Extract the (X, Y) coordinate from the center of the cell holding the provided text.  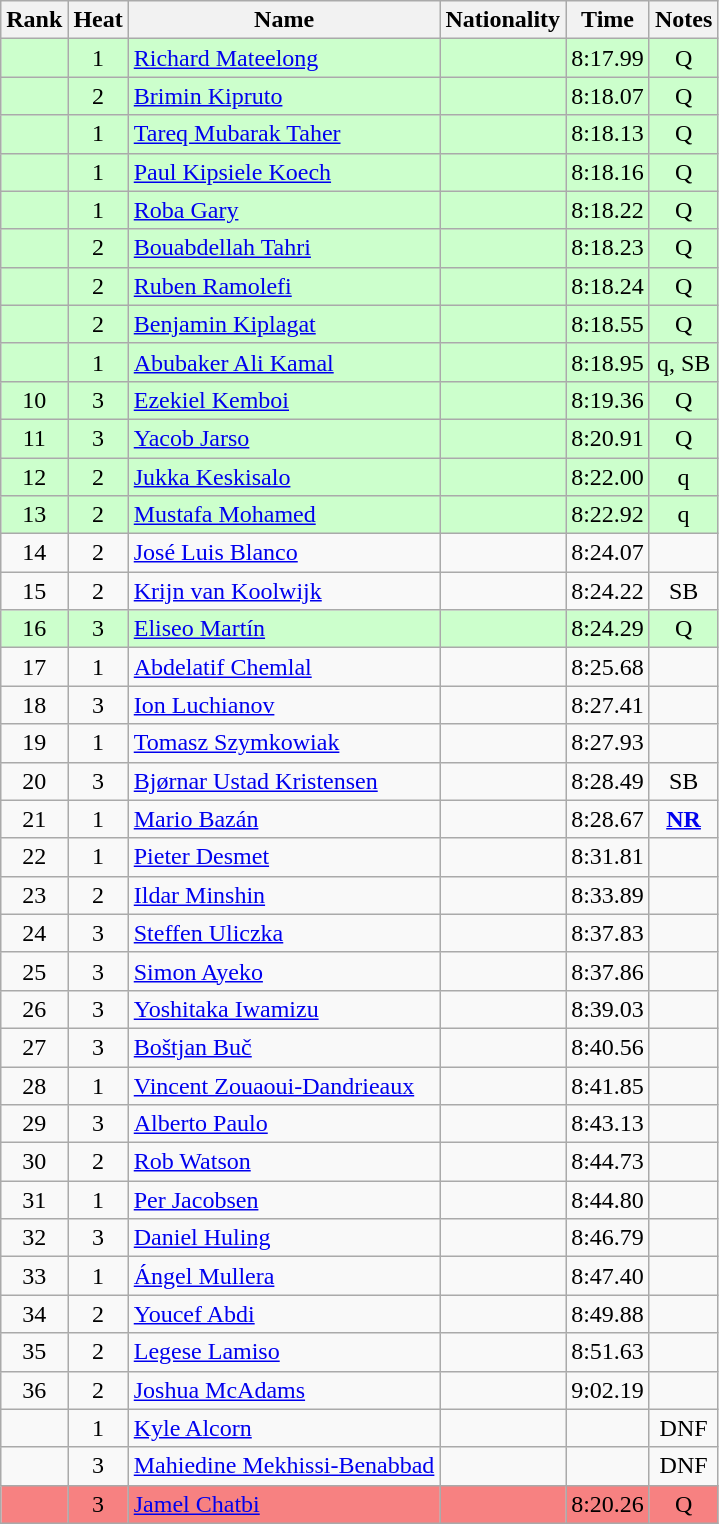
8:22.00 (608, 477)
Youcef Abdi (284, 1314)
Tomasz Szymkowiak (284, 743)
Name (284, 20)
Alberto Paulo (284, 1124)
Eliseo Martín (284, 629)
20 (34, 781)
18 (34, 705)
8:18.55 (608, 324)
8:27.41 (608, 705)
30 (34, 1162)
8:18.16 (608, 172)
Rob Watson (284, 1162)
8:33.89 (608, 895)
8:27.93 (608, 743)
36 (34, 1390)
8:18.07 (608, 96)
8:18.95 (608, 362)
29 (34, 1124)
Roba Gary (284, 210)
Richard Mateelong (284, 58)
Kyle Alcorn (284, 1428)
8:19.36 (608, 400)
25 (34, 971)
26 (34, 1009)
24 (34, 933)
Mario Bazán (284, 819)
Abubaker Ali Kamal (284, 362)
Simon Ayeko (284, 971)
10 (34, 400)
12 (34, 477)
8:47.40 (608, 1276)
14 (34, 553)
Yoshitaka Iwamizu (284, 1009)
8:49.88 (608, 1314)
33 (34, 1276)
16 (34, 629)
32 (34, 1238)
8:37.83 (608, 933)
NR (683, 819)
8:44.73 (608, 1162)
8:25.68 (608, 667)
8:28.49 (608, 781)
28 (34, 1085)
8:31.81 (608, 857)
Pieter Desmet (284, 857)
31 (34, 1200)
Rank (34, 20)
8:37.86 (608, 971)
Bjørnar Ustad Kristensen (284, 781)
8:24.07 (608, 553)
José Luis Blanco (284, 553)
8:20.91 (608, 438)
Boštjan Buč (284, 1047)
22 (34, 857)
Benjamin Kiplagat (284, 324)
Vincent Zouaoui-Dandrieaux (284, 1085)
Tareq Mubarak Taher (284, 134)
11 (34, 438)
19 (34, 743)
Heat (98, 20)
8:18.13 (608, 134)
15 (34, 591)
9:02.19 (608, 1390)
8:22.92 (608, 515)
17 (34, 667)
Bouabdellah Tahri (284, 248)
8:24.29 (608, 629)
Abdelatif Chemlal (284, 667)
8:20.26 (608, 1504)
8:28.67 (608, 819)
8:39.03 (608, 1009)
23 (34, 895)
Steffen Uliczka (284, 933)
Nationality (503, 20)
8:44.80 (608, 1200)
Mustafa Mohamed (284, 515)
8:46.79 (608, 1238)
21 (34, 819)
13 (34, 515)
Jukka Keskisalo (284, 477)
8:51.63 (608, 1352)
8:17.99 (608, 58)
Legese Lamiso (284, 1352)
Mahiedine Mekhissi-Benabbad (284, 1466)
Brimin Kipruto (284, 96)
Jamel Chatbi (284, 1504)
Notes (683, 20)
Ángel Mullera (284, 1276)
8:41.85 (608, 1085)
q, SB (683, 362)
35 (34, 1352)
Time (608, 20)
Ion Luchianov (284, 705)
Yacob Jarso (284, 438)
Ezekiel Kemboi (284, 400)
Paul Kipsiele Koech (284, 172)
8:43.13 (608, 1124)
8:24.22 (608, 591)
34 (34, 1314)
Ruben Ramolefi (284, 286)
8:18.23 (608, 248)
Daniel Huling (284, 1238)
Per Jacobsen (284, 1200)
27 (34, 1047)
8:18.24 (608, 286)
Ildar Minshin (284, 895)
8:18.22 (608, 210)
8:40.56 (608, 1047)
Joshua McAdams (284, 1390)
Krijn van Koolwijk (284, 591)
